Output the [x, y] coordinate of the center of the cell containing the given text.  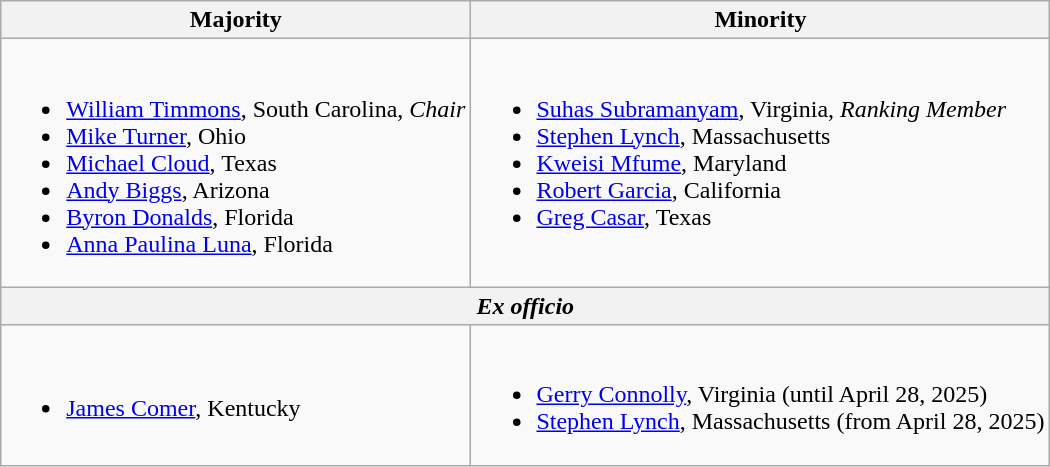
William Timmons, South Carolina, ChairMike Turner, OhioMichael Cloud, TexasAndy Biggs, ArizonaByron Donalds, FloridaAnna Paulina Luna, Florida [236, 163]
Gerry Connolly, Virginia (until April 28, 2025)Stephen Lynch, Massachusetts (from April 28, 2025) [760, 395]
Majority [236, 20]
James Comer, Kentucky [236, 395]
Ex officio [526, 306]
Suhas Subramanyam, Virginia, Ranking MemberStephen Lynch, MassachusettsKweisi Mfume, MarylandRobert Garcia, CaliforniaGreg Casar, Texas [760, 163]
Minority [760, 20]
